Output the [x, y] coordinate of the center of the cell containing the given text.  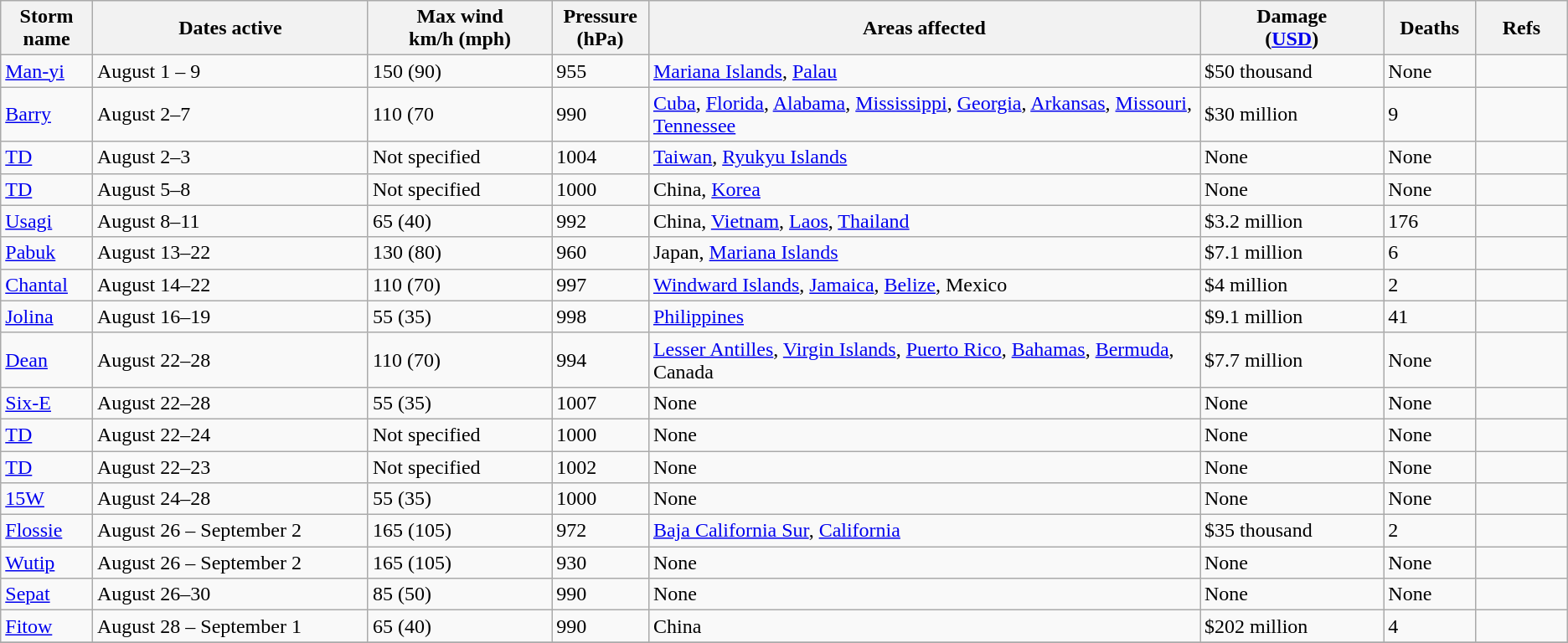
972 [601, 531]
Wutip [47, 563]
955 [601, 71]
Lesser Antilles, Virgin Islands, Puerto Rico, Bahamas, Bermuda, Canada [924, 360]
Fitow [47, 626]
1004 [601, 157]
41 [1430, 316]
$50 thousand [1292, 71]
Usagi [47, 221]
August 22–23 [230, 466]
130 (80) [459, 253]
$35 thousand [1292, 531]
Cuba, Florida, Alabama, Mississippi, Georgia, Arkansas, Missouri, Tennessee [924, 114]
Philippines [924, 316]
August 2–7 [230, 114]
998 [601, 316]
Dates active [230, 28]
$9.1 million [1292, 316]
Dean [47, 360]
1002 [601, 466]
China [924, 626]
Storm name [47, 28]
992 [601, 221]
$30 million [1292, 114]
1007 [601, 403]
930 [601, 563]
4 [1430, 626]
Jolina [47, 316]
August 8–11 [230, 221]
150 (90) [459, 71]
Mariana Islands, Palau [924, 71]
Pressure(hPa) [601, 28]
August 26–30 [230, 594]
Refs [1521, 28]
August 22–24 [230, 435]
994 [601, 360]
Deaths [1430, 28]
$3.2 million [1292, 221]
110 (70 [459, 114]
August 5–8 [230, 189]
$4 million [1292, 285]
August 16–19 [230, 316]
960 [601, 253]
China, Vietnam, Laos, Thailand [924, 221]
Pabuk [47, 253]
Japan, Mariana Islands [924, 253]
15W [47, 499]
Barry [47, 114]
176 [1430, 221]
Flossie [47, 531]
Sepat [47, 594]
Six-E [47, 403]
August 14–22 [230, 285]
6 [1430, 253]
9 [1430, 114]
$7.7 million [1292, 360]
China, Korea [924, 189]
Damage(USD) [1292, 28]
$202 million [1292, 626]
August 2–3 [230, 157]
Max windkm/h (mph) [459, 28]
997 [601, 285]
Areas affected [924, 28]
Chantal [47, 285]
August 28 – September 1 [230, 626]
Baja California Sur, California [924, 531]
August 24–28 [230, 499]
Man-yi [47, 71]
August 13–22 [230, 253]
August 1 – 9 [230, 71]
Taiwan, Ryukyu Islands [924, 157]
85 (50) [459, 594]
$7.1 million [1292, 253]
Windward Islands, Jamaica, Belize, Mexico [924, 285]
